Extract the [X, Y] coordinate from the center of the cell holding the provided text.  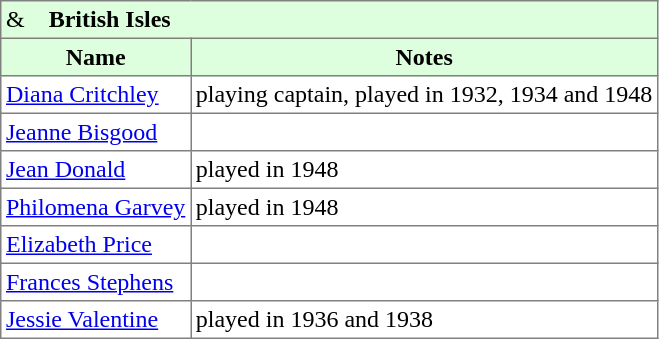
Jessie Valentine [96, 320]
Name [96, 57]
Notes [424, 57]
& British Isles [330, 20]
played in 1936 and 1938 [424, 320]
Philomena Garvey [96, 207]
Jeanne Bisgood [96, 132]
Jean Donald [96, 170]
playing captain, played in 1932, 1934 and 1948 [424, 95]
Elizabeth Price [96, 245]
Frances Stephens [96, 282]
Diana Critchley [96, 95]
